Locate the cell with the specified text and output its [X, Y] center coordinate. 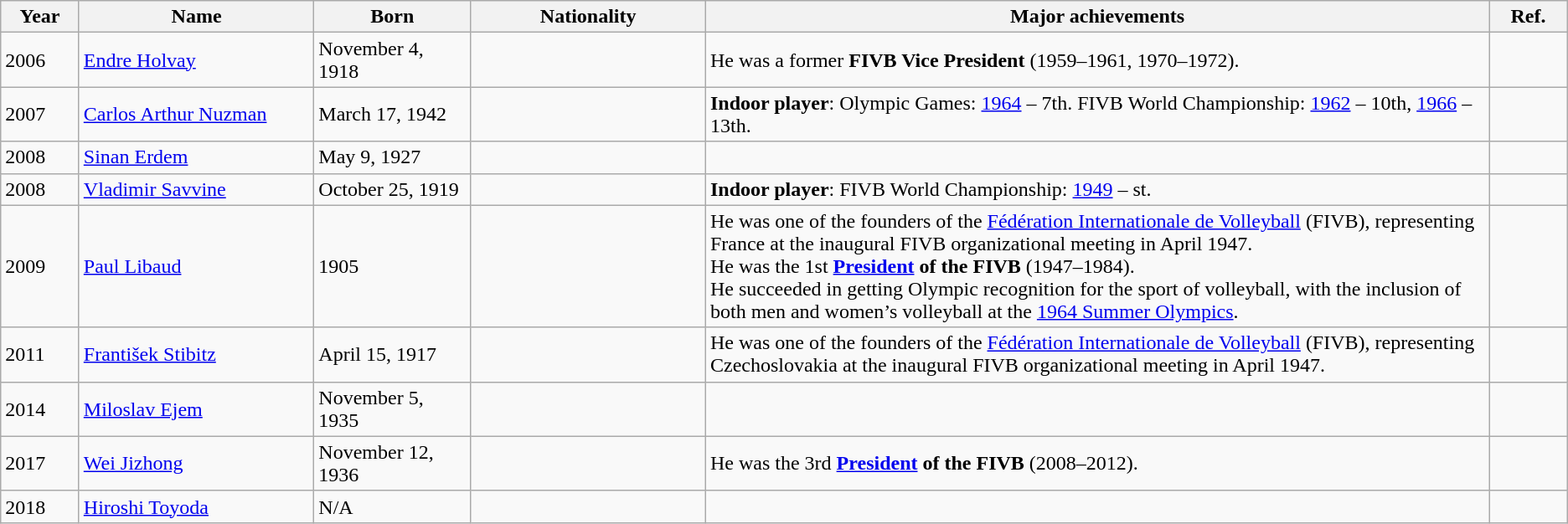
Wei Jizhong [196, 464]
Born [392, 17]
Paul Libaud [196, 266]
2009 [40, 266]
October 25, 1919 [392, 189]
Sinan Erdem [196, 157]
November 4, 1918 [392, 60]
November 12, 1936 [392, 464]
He was the 3rd President of the FIVB (2008–2012). [1097, 464]
Year [40, 17]
Ref. [1529, 17]
November 5, 1935 [392, 408]
Major achievements [1097, 17]
2011 [40, 355]
František Stibitz [196, 355]
2017 [40, 464]
Vladimir Savvine [196, 189]
Carlos Arthur Nuzman [196, 114]
March 17, 1942 [392, 114]
He was a former FIVB Vice President (1959–1961, 1970–1972). [1097, 60]
Name [196, 17]
2014 [40, 408]
May 9, 1927 [392, 157]
2006 [40, 60]
Indoor player: Olympic Games: 1964 – 7th. FIVB World Championship: 1962 – 10th, 1966 – 13th. [1097, 114]
Hiroshi Toyoda [196, 506]
Endre Holvay [196, 60]
Nationality [588, 17]
2007 [40, 114]
Indoor player: FIVB World Championship: 1949 – st. [1097, 189]
April 15, 1917 [392, 355]
2018 [40, 506]
N/A [392, 506]
Miloslav Ejem [196, 408]
1905 [392, 266]
